Return the (X, Y) coordinate for the center point of the cell that contains the specified text.  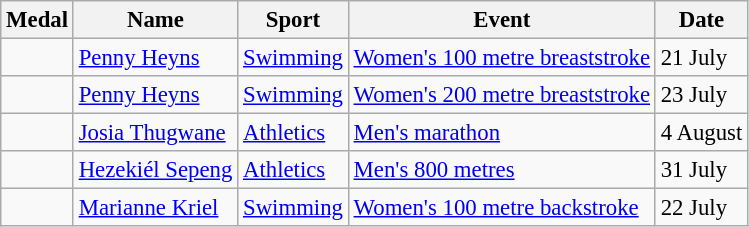
21 July (701, 58)
23 July (701, 95)
Women's 100 metre breaststroke (502, 58)
4 August (701, 133)
31 July (701, 170)
22 July (701, 208)
Marianne Kriel (155, 208)
Men's 800 metres (502, 170)
Hezekiél Sepeng (155, 170)
Medal (38, 20)
Men's marathon (502, 133)
Name (155, 20)
Sport (294, 20)
Women's 100 metre backstroke (502, 208)
Event (502, 20)
Date (701, 20)
Women's 200 metre breaststroke (502, 95)
Josia Thugwane (155, 133)
